Extract the (X, Y) coordinate from the center of the cell holding the provided text.  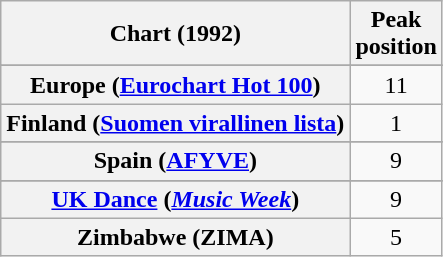
Finland (Suomen virallinen lista) (176, 123)
Chart (1992) (176, 34)
Europe (Eurochart Hot 100) (176, 85)
Spain (AFYVE) (176, 161)
Peakposition (396, 34)
5 (396, 237)
1 (396, 123)
UK Dance (Music Week) (176, 199)
11 (396, 85)
Zimbabwe (ZIMA) (176, 237)
